Determine the [x, y] coordinate at the center of the cell enclosing the given text.  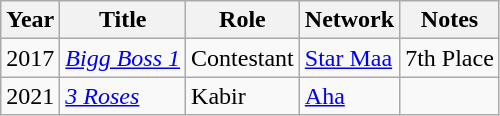
3 Roses [123, 96]
2021 [30, 96]
Kabir [243, 96]
7th Place [450, 58]
Year [30, 20]
Contestant [243, 58]
Title [123, 20]
Network [349, 20]
Star Maa [349, 58]
Bigg Boss 1 [123, 58]
Aha [349, 96]
2017 [30, 58]
Role [243, 20]
Notes [450, 20]
